Output the (x, y) coordinate of the center of the cell containing the given text.  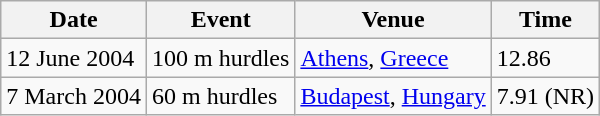
7.91 (NR) (545, 96)
Date (74, 20)
Event (220, 20)
100 m hurdles (220, 58)
12 June 2004 (74, 58)
Time (545, 20)
60 m hurdles (220, 96)
Venue (393, 20)
Athens, Greece (393, 58)
7 March 2004 (74, 96)
12.86 (545, 58)
Budapest, Hungary (393, 96)
